Detect which cell encompasses the target text, then output its (X, Y) center coordinate. 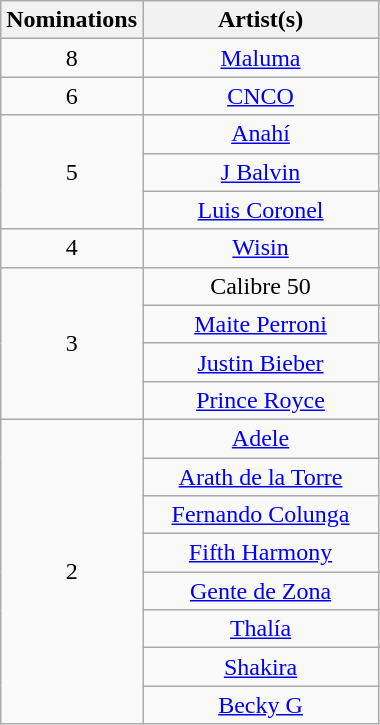
6 (72, 96)
Maite Perroni (260, 324)
Nominations (72, 20)
CNCO (260, 96)
Artist(s) (260, 20)
3 (72, 343)
2 (72, 571)
Justin Bieber (260, 362)
Thalía (260, 629)
Wisin (260, 248)
Fernando Colunga (260, 515)
Anahí (260, 134)
5 (72, 172)
Prince Royce (260, 400)
Gente de Zona (260, 591)
Arath de la Torre (260, 477)
Shakira (260, 667)
Fifth Harmony (260, 553)
8 (72, 58)
Adele (260, 438)
Maluma (260, 58)
Becky G (260, 705)
Calibre 50 (260, 286)
J Balvin (260, 172)
Luis Coronel (260, 210)
4 (72, 248)
